Extract the (X, Y) coordinate from the center of the cell holding the provided text.  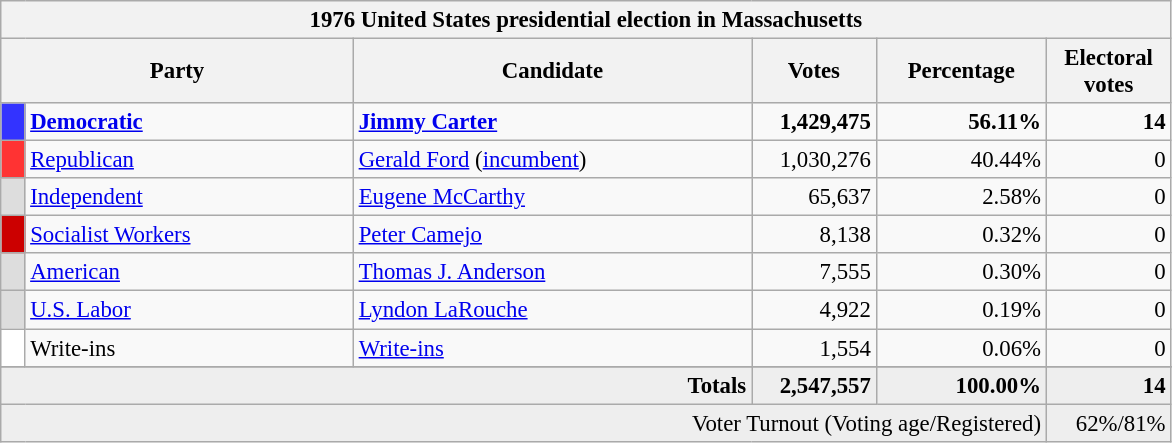
1,429,475 (814, 122)
65,637 (814, 197)
Democratic (189, 122)
100.00% (961, 385)
Eugene McCarthy (552, 197)
0.30% (961, 273)
Votes (814, 72)
1,554 (814, 348)
62%/81% (1108, 423)
7,555 (814, 273)
Lyndon LaRouche (552, 310)
Peter Camejo (552, 235)
Gerald Ford (incumbent) (552, 160)
0.19% (961, 310)
Republican (189, 160)
Socialist Workers (189, 235)
Totals (376, 385)
Independent (189, 197)
American (189, 273)
4,922 (814, 310)
0.32% (961, 235)
56.11% (961, 122)
8,138 (814, 235)
40.44% (961, 160)
Jimmy Carter (552, 122)
2.58% (961, 197)
Percentage (961, 72)
Candidate (552, 72)
Thomas J. Anderson (552, 273)
0.06% (961, 348)
1,030,276 (814, 160)
Electoral votes (1108, 72)
2,547,557 (814, 385)
U.S. Labor (189, 310)
Party (178, 72)
1976 United States presidential election in Massachusetts (586, 20)
Voter Turnout (Voting age/Registered) (524, 423)
